Scan for the cell matching the given text and deliver its [X, Y] coordinate at center. 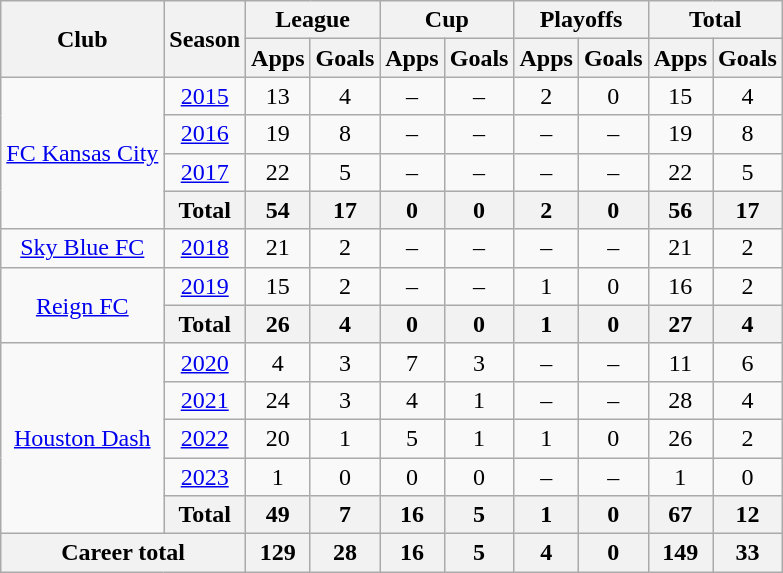
2018 [205, 248]
33 [748, 553]
2015 [205, 96]
2021 [205, 400]
Career total [124, 553]
149 [680, 553]
Club [82, 39]
Cup [447, 20]
Sky Blue FC [82, 248]
24 [278, 400]
2022 [205, 438]
Houston Dash [82, 438]
Playoffs [581, 20]
12 [748, 515]
13 [278, 96]
20 [278, 438]
56 [680, 210]
49 [278, 515]
FC Kansas City [82, 153]
11 [680, 362]
67 [680, 515]
2019 [205, 286]
2020 [205, 362]
6 [748, 362]
Reign FC [82, 305]
2016 [205, 134]
Season [205, 39]
129 [278, 553]
League [313, 20]
27 [680, 324]
54 [278, 210]
2023 [205, 477]
2017 [205, 172]
